Extract the (X, Y) coordinate from the center of the cell holding the provided text.  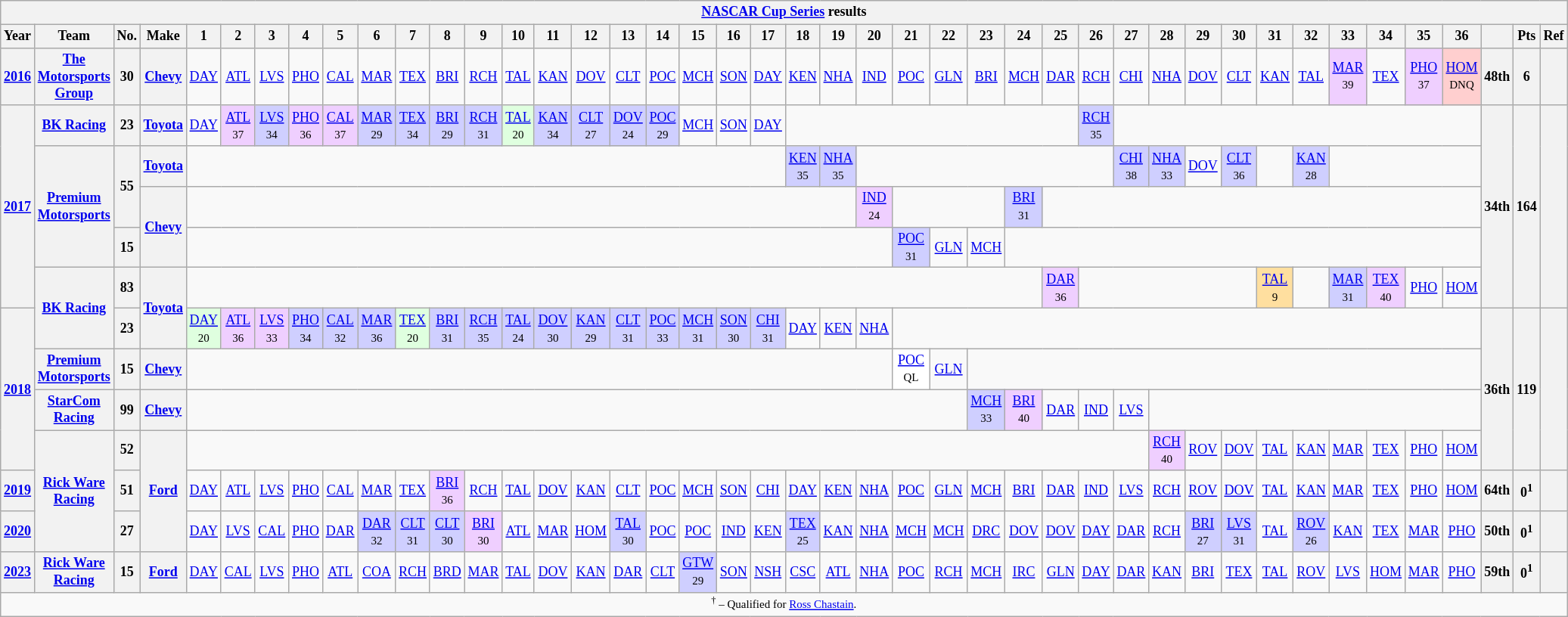
Ref (1554, 36)
10 (518, 36)
GTW29 (698, 572)
POC33 (663, 329)
RCH31 (483, 126)
CHI31 (768, 329)
BRI40 (1024, 410)
IRC (1024, 572)
KAN34 (553, 126)
SON30 (734, 329)
HOMDNQ (1461, 76)
Team (74, 36)
DRC (986, 532)
7 (413, 36)
MAR29 (377, 126)
3 (272, 36)
ROV26 (1311, 532)
33 (1348, 36)
64th (1498, 491)
DAR36 (1060, 288)
BRI36 (447, 491)
11 (553, 36)
19 (838, 36)
1 (203, 36)
CLT27 (591, 126)
CHI38 (1132, 166)
34th (1498, 206)
TAL24 (518, 329)
22 (949, 36)
31 (1275, 36)
13 (628, 36)
TEX25 (803, 532)
The Motorsports Group (74, 76)
55 (127, 186)
POC31 (911, 247)
NHA35 (838, 166)
KAN29 (591, 329)
51 (127, 491)
2018 (18, 390)
LVS34 (272, 126)
CLT30 (447, 532)
TAL9 (1275, 288)
DAR32 (377, 532)
25 (1060, 36)
4 (306, 36)
POC29 (663, 126)
26 (1096, 36)
PHO34 (306, 329)
LVS33 (272, 329)
2019 (18, 491)
MAR31 (1348, 288)
COA (377, 572)
17 (768, 36)
TEX40 (1386, 288)
119 (1527, 390)
NASCAR Cup Series results (784, 12)
MCH31 (698, 329)
MCH33 (986, 410)
2023 (18, 572)
8 (447, 36)
21 (911, 36)
52 (127, 451)
TAL20 (518, 126)
35 (1424, 36)
29 (1203, 36)
32 (1311, 36)
83 (127, 288)
48th (1498, 76)
50th (1498, 532)
BRI29 (447, 126)
14 (663, 36)
DAY20 (203, 329)
CAL37 (340, 126)
2020 (18, 532)
BRI30 (483, 532)
RCH40 (1167, 451)
TEX34 (413, 126)
Pts (1527, 36)
2 (238, 36)
† – Qualified for Ross Chastain. (784, 604)
99 (127, 410)
2016 (18, 76)
KEN35 (803, 166)
NSH (768, 572)
28 (1167, 36)
LVS31 (1239, 532)
No. (127, 36)
Make (163, 36)
NHA33 (1167, 166)
TAL30 (628, 532)
TEX20 (413, 329)
ATL37 (238, 126)
164 (1527, 206)
DOV24 (628, 126)
CAL32 (340, 329)
DOV30 (553, 329)
IND24 (874, 207)
PHO37 (1424, 76)
59th (1498, 572)
24 (1024, 36)
12 (591, 36)
StarCom Racing (74, 410)
CSC (803, 572)
36 (1461, 36)
BRI27 (1203, 532)
PHO36 (306, 126)
Year (18, 36)
5 (340, 36)
2017 (18, 206)
MAR39 (1348, 76)
34 (1386, 36)
18 (803, 36)
16 (734, 36)
MAR36 (377, 329)
20 (874, 36)
CLT36 (1239, 166)
36th (1498, 390)
POCQL (911, 369)
9 (483, 36)
KAN28 (1311, 166)
BRD (447, 572)
ATL36 (238, 329)
